Determine the (X, Y) coordinate at the center of the cell enclosing the given text.  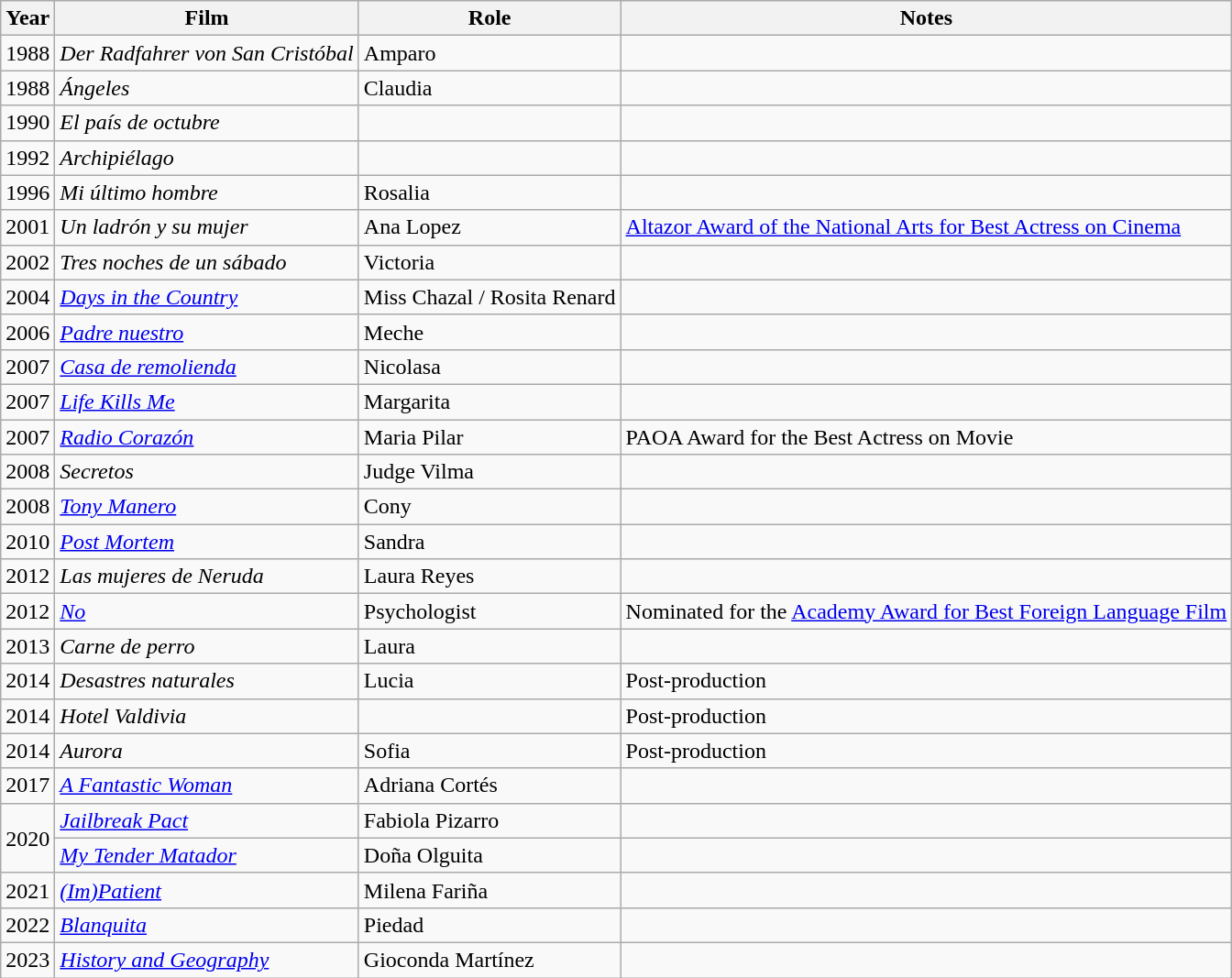
Cony (489, 507)
2006 (27, 332)
Adriana Cortés (489, 786)
Laura (489, 646)
Mi último hombre (207, 192)
2023 (27, 960)
Post Mortem (207, 542)
Claudia (489, 88)
2001 (27, 227)
A Fantastic Woman (207, 786)
2010 (27, 542)
Nicolasa (489, 367)
Secretos (207, 472)
Rosalia (489, 192)
No (207, 611)
Hotel Valdivia (207, 716)
Las mujeres de Neruda (207, 577)
Padre nuestro (207, 332)
Altazor Award of the National Arts for Best Actress on Cinema (926, 227)
Film (207, 18)
Milena Fariña (489, 890)
My Tender Matador (207, 855)
Piedad (489, 925)
Meche (489, 332)
Radio Corazón (207, 437)
Desastres naturales (207, 681)
2013 (27, 646)
2004 (27, 297)
Notes (926, 18)
Miss Chazal / Rosita Renard (489, 297)
History and Geography (207, 960)
2022 (27, 925)
2021 (27, 890)
Amparo (489, 53)
Tres noches de un sábado (207, 262)
1990 (27, 123)
Doña Olguita (489, 855)
Psychologist (489, 611)
Aurora (207, 751)
Ana Lopez (489, 227)
Casa de remolienda (207, 367)
Blanquita (207, 925)
Laura Reyes (489, 577)
Fabiola Pizarro (489, 820)
1992 (27, 158)
Ángeles (207, 88)
Victoria (489, 262)
Lucia (489, 681)
(Im)Patient (207, 890)
Maria Pilar (489, 437)
Sofia (489, 751)
Der Radfahrer von San Cristóbal (207, 53)
PAOA Award for the Best Actress on Movie (926, 437)
Role (489, 18)
Margarita (489, 401)
2002 (27, 262)
Jailbreak Pact (207, 820)
El país de octubre (207, 123)
Life Kills Me (207, 401)
Year (27, 18)
Un ladrón y su mujer (207, 227)
Tony Manero (207, 507)
2020 (27, 838)
Nominated for the Academy Award for Best Foreign Language Film (926, 611)
1996 (27, 192)
Carne de perro (207, 646)
Sandra (489, 542)
Judge Vilma (489, 472)
Archipiélago (207, 158)
2017 (27, 786)
Days in the Country (207, 297)
Gioconda Martínez (489, 960)
